Determine the (x, y) coordinate at the center of the cell enclosing the given text.  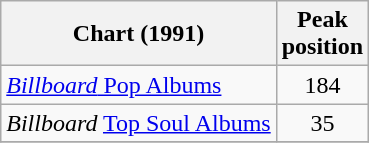
Billboard Top Soul Albums (138, 123)
184 (322, 85)
Chart (1991) (138, 34)
Peakposition (322, 34)
35 (322, 123)
Billboard Pop Albums (138, 85)
